Return (X, Y) of the center of cell containing provided text 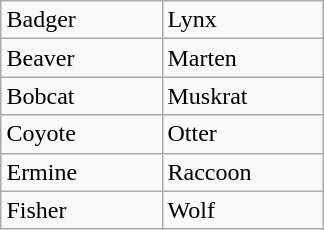
Wolf (242, 210)
Beaver (82, 58)
Muskrat (242, 96)
Bobcat (82, 96)
Badger (82, 20)
Fisher (82, 210)
Ermine (82, 172)
Raccoon (242, 172)
Coyote (82, 134)
Lynx (242, 20)
Marten (242, 58)
Otter (242, 134)
